Provide the (x, y) coordinate of the cell's center where the given text is located.  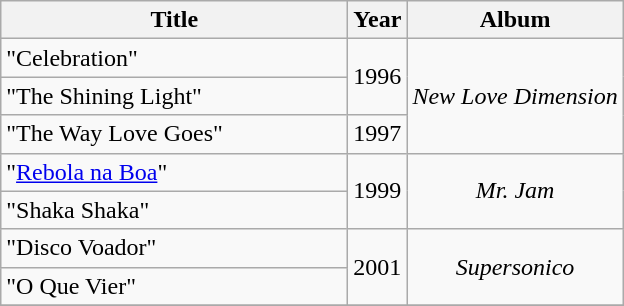
Title (174, 20)
"O Que Vier" (174, 286)
"Disco Voador" (174, 248)
Album (515, 20)
2001 (378, 267)
New Love Dimension (515, 96)
1997 (378, 134)
"Celebration" (174, 58)
"The Shining Light" (174, 96)
Mr. Jam (515, 191)
1996 (378, 77)
"The Way Love Goes" (174, 134)
"Rebola na Boa" (174, 172)
"Shaka Shaka" (174, 210)
Supersonico (515, 267)
Year (378, 20)
1999 (378, 191)
